Determine the [X, Y] coordinate at the center of the cell enclosing the given text.  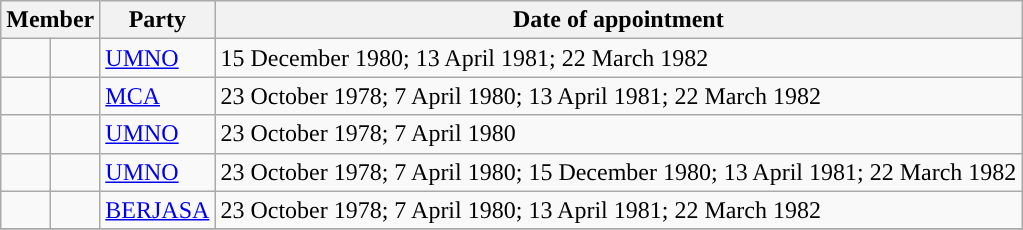
23 October 1978; 7 April 1980; 15 December 1980; 13 April 1981; 22 March 1982 [618, 172]
BERJASA [158, 210]
15 December 1980; 13 April 1981; 22 March 1982 [618, 58]
Member [50, 20]
23 October 1978; 7 April 1980 [618, 134]
Party [158, 20]
MCA [158, 96]
Date of appointment [618, 20]
